Return [x, y] of the center of cell containing provided text 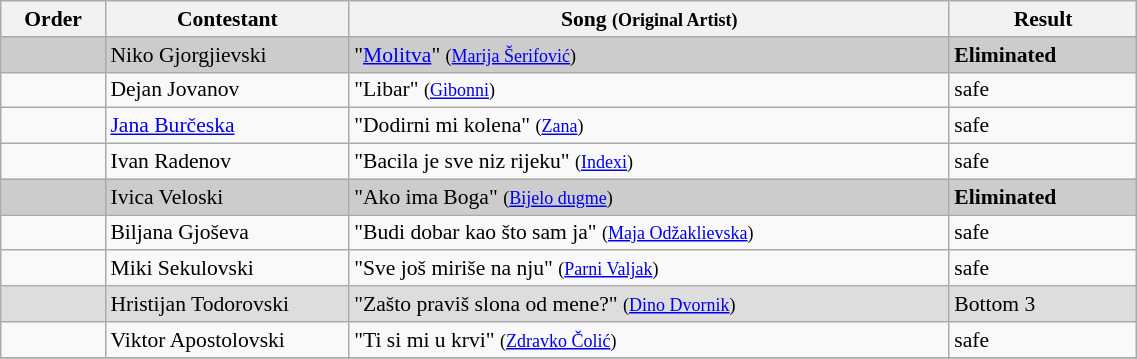
Miki Sekulovski [227, 269]
"Dodirni mi kolena" (Zana) [649, 126]
Dejan Jovanov [227, 90]
Contestant [227, 19]
Biljana Gjoševa [227, 233]
Niko Gjorgjievski [227, 55]
Result [1043, 19]
Jana Burčeska [227, 126]
Order [54, 19]
Viktor Apostolovski [227, 340]
Ivica Veloski [227, 197]
Song (Original Artist) [649, 19]
Bottom 3 [1043, 304]
Ivan Radenov [227, 162]
Hristijan Todorovski [227, 304]
"Ti si mi u krvi" (Zdravko Čolić) [649, 340]
"Bacila je sve niz rijeku" (Indexi) [649, 162]
"Ako ima Boga" (Bijelo dugme) [649, 197]
"Molitva" (Marija Šerifović) [649, 55]
"Zašto praviš slona od mene?" (Dino Dvornik) [649, 304]
"Budi dobar kao što sam ja" (Maja Odžaklievska) [649, 233]
"Sve još miriše na nju" (Parni Valjak) [649, 269]
"Libar" (Gibonni) [649, 90]
